Provide the (x, y) coordinate of the cell's center where the given text is located.  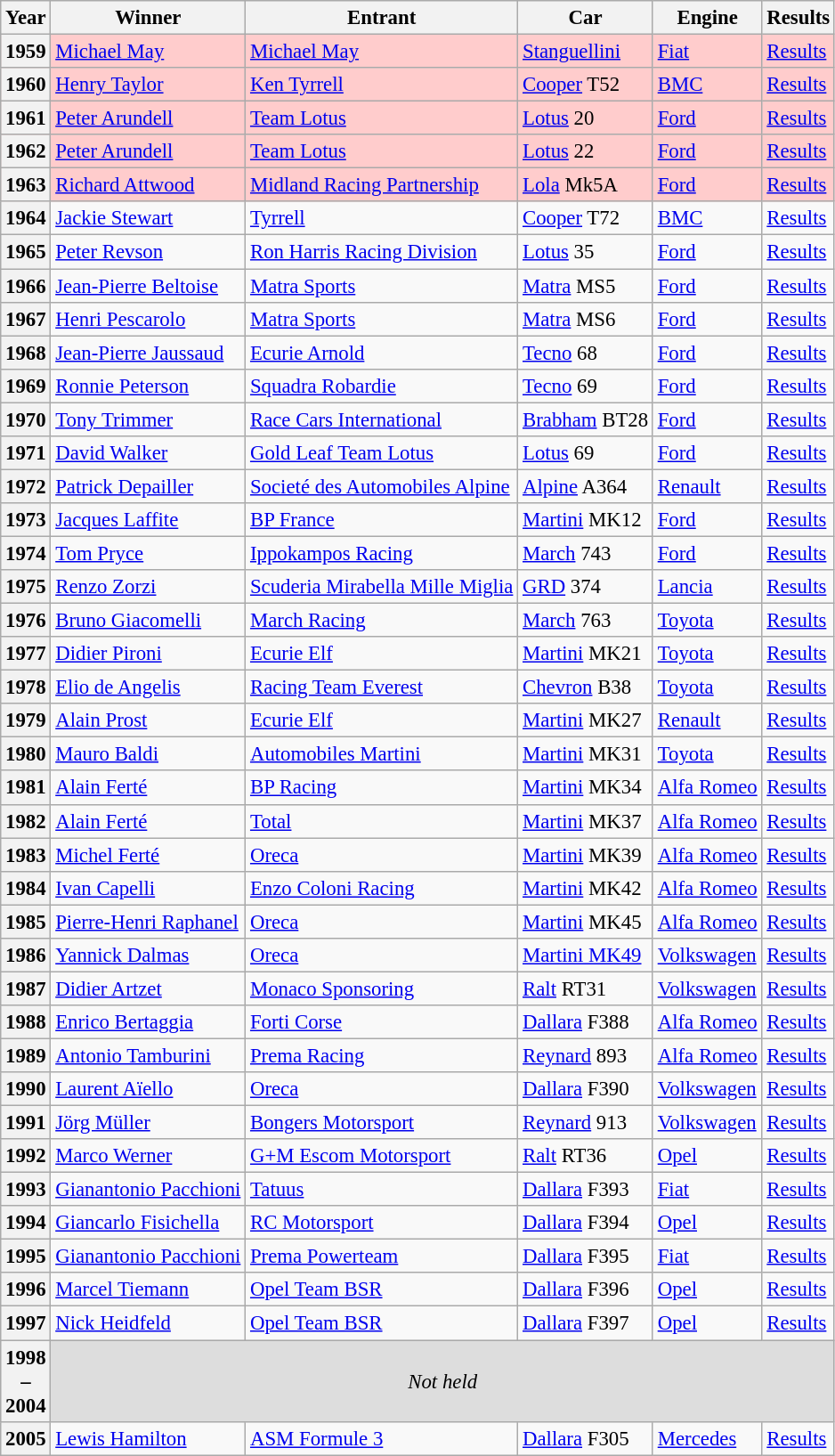
Ivan Capelli (148, 888)
David Walker (148, 453)
Dallara F396 (586, 1290)
Alpine A364 (586, 486)
1991 (26, 1123)
March Racing (382, 621)
Elio de Angelis (148, 687)
Dallara F397 (586, 1323)
Ralt RT31 (586, 988)
Prema Powerteam (382, 1257)
1990 (26, 1089)
Martini MK12 (586, 520)
1993 (26, 1190)
2005 (26, 1438)
1994 (26, 1223)
1983 (26, 855)
March 743 (586, 553)
Jackie Stewart (148, 218)
1985 (26, 922)
Nick Heidfeld (148, 1323)
Enzo Coloni Racing (382, 888)
Henry Taylor (148, 85)
Stanguellini (586, 52)
Martini MK27 (586, 720)
1980 (26, 754)
1970 (26, 419)
Tatuus (382, 1190)
Martini MK34 (586, 788)
1974 (26, 553)
Lancia (707, 587)
Ippokampos Racing (382, 553)
1988 (26, 1022)
Societé des Automobiles Alpine (382, 486)
Ron Harris Racing Division (382, 252)
Year (26, 18)
1978 (26, 687)
1979 (26, 720)
Lotus 22 (586, 151)
1992 (26, 1156)
Lotus 69 (586, 453)
Marco Werner (148, 1156)
Jörg Müller (148, 1123)
Dallara F390 (586, 1089)
1966 (26, 286)
1976 (26, 621)
Brabham BT28 (586, 419)
Total (382, 821)
1996 (26, 1290)
Midland Racing Partnership (382, 185)
Peter Revson (148, 252)
Forti Corse (382, 1022)
GRD 374 (586, 587)
1973 (26, 520)
Renzo Zorzi (148, 587)
1968 (26, 353)
1962 (26, 151)
Richard Attwood (148, 185)
Patrick Depailler (148, 486)
Jean-Pierre Jaussaud (148, 353)
Tecno 68 (586, 353)
Martini MK45 (586, 922)
Chevron B38 (586, 687)
Scuderia Mirabella Mille Miglia (382, 587)
Cooper T52 (586, 85)
Ralt RT36 (586, 1156)
1981 (26, 788)
Jacques Laffite (148, 520)
Didier Pironi (148, 654)
Lola Mk5A (586, 185)
Dallara F395 (586, 1257)
Squadra Robardie (382, 386)
Jean-Pierre Beltoise (148, 286)
Martini MK37 (586, 821)
Prema Racing (382, 1055)
Ecurie Arnold (382, 353)
Dallara F393 (586, 1190)
RC Motorsport (382, 1223)
Gold Leaf Team Lotus (382, 453)
Matra MS6 (586, 319)
1963 (26, 185)
1995 (26, 1257)
Bongers Motorsport (382, 1123)
Yannick Dalmas (148, 956)
Martini MK39 (586, 855)
1972 (26, 486)
Dallara F394 (586, 1223)
1967 (26, 319)
Laurent Aïello (148, 1089)
Matra MS5 (586, 286)
Ronnie Peterson (148, 386)
Didier Artzet (148, 988)
Pierre-Henri Raphanel (148, 922)
1977 (26, 654)
Cooper T72 (586, 218)
Monaco Sponsoring (382, 988)
Tyrrell (382, 218)
Race Cars International (382, 419)
Tony Trimmer (148, 419)
1959 (26, 52)
Mauro Baldi (148, 754)
Alain Prost (148, 720)
Racing Team Everest (382, 687)
BP Racing (382, 788)
Mercedes (707, 1438)
Ken Tyrrell (382, 85)
1975 (26, 587)
1969 (26, 386)
Engine (707, 18)
1961 (26, 118)
Lotus 35 (586, 252)
Martini MK21 (586, 654)
Martini MK31 (586, 754)
Martini MK49 (586, 956)
Bruno Giacomelli (148, 621)
Marcel Tiemann (148, 1290)
1998–2004 (26, 1381)
Henri Pescarolo (148, 319)
Not held (443, 1381)
Antonio Tamburini (148, 1055)
Lotus 20 (586, 118)
Martini MK42 (586, 888)
Entrant (382, 18)
Reynard 893 (586, 1055)
1987 (26, 988)
ASM Formule 3 (382, 1438)
1986 (26, 956)
1997 (26, 1323)
1965 (26, 252)
Automobiles Martini (382, 754)
Michel Ferté (148, 855)
Giancarlo Fisichella (148, 1223)
Tom Pryce (148, 553)
Winner (148, 18)
1989 (26, 1055)
BP France (382, 520)
1982 (26, 821)
1971 (26, 453)
1984 (26, 888)
1960 (26, 85)
G+M Escom Motorsport (382, 1156)
Tecno 69 (586, 386)
Car (586, 18)
Dallara F305 (586, 1438)
1964 (26, 218)
Lewis Hamilton (148, 1438)
Enrico Bertaggia (148, 1022)
Dallara F388 (586, 1022)
Reynard 913 (586, 1123)
March 763 (586, 621)
